Return the [x, y] coordinate for the center point of the cell that contains the specified text.  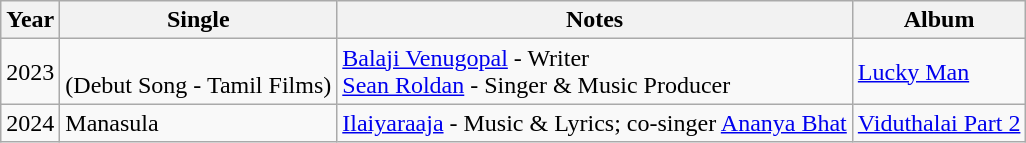
Single [198, 20]
Lucky Man [939, 72]
Year [30, 20]
Notes [595, 20]
Album [939, 20]
Balaji Venugopal - WriterSean Roldan - Singer & Music Producer [595, 72]
2023 [30, 72]
2024 [30, 123]
Viduthalai Part 2 [939, 123]
Ilaiyaraaja - Music & Lyrics; co-singer Ananya Bhat [595, 123]
(Debut Song - Tamil Films) [198, 72]
Manasula [198, 123]
